Locate the cell with the specified text and output its (X, Y) center coordinate. 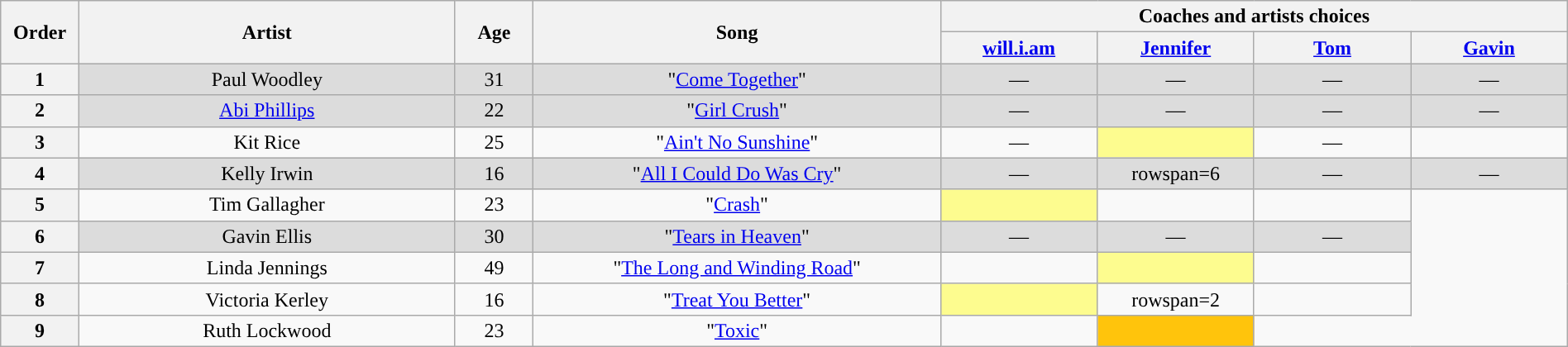
6 (40, 236)
"The Long and Winding Road" (738, 268)
Coaches and artists choices (1254, 17)
"Crash" (738, 205)
5 (40, 205)
1 (40, 79)
"Come Together" (738, 79)
Kit Rice (266, 142)
"All I Could Do Was Cry" (738, 173)
Tim Gallagher (266, 205)
Order (40, 32)
Tom (1331, 48)
Linda Jennings (266, 268)
9 (40, 330)
Abi Phillips (266, 111)
Gavin Ellis (266, 236)
Song (738, 32)
"Toxic" (738, 330)
will.i.am (1019, 48)
Victoria Kerley (266, 299)
22 (495, 111)
Ruth Lockwood (266, 330)
Jennifer (1176, 48)
"Treat You Better" (738, 299)
25 (495, 142)
rowspan=2 (1176, 299)
Artist (266, 32)
49 (495, 268)
31 (495, 79)
rowspan=6 (1176, 173)
"Ain't No Sunshine" (738, 142)
8 (40, 299)
Kelly Irwin (266, 173)
Age (495, 32)
7 (40, 268)
4 (40, 173)
Paul Woodley (266, 79)
Gavin (1489, 48)
2 (40, 111)
30 (495, 236)
3 (40, 142)
"Girl Crush" (738, 111)
"Tears in Heaven" (738, 236)
